Search for the cell housing the specified text and yield its (x, y) center coordinate. 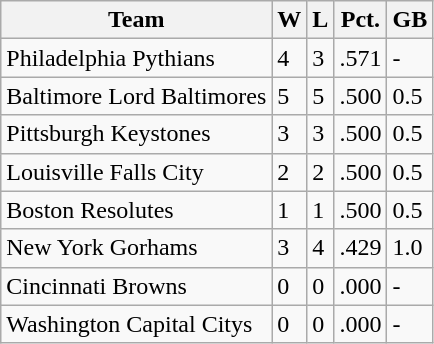
New York Gorhams (136, 248)
Cincinnati Browns (136, 286)
Philadelphia Pythians (136, 58)
Pittsburgh Keystones (136, 134)
.571 (360, 58)
Baltimore Lord Baltimores (136, 96)
Washington Capital Citys (136, 324)
Team (136, 20)
Louisville Falls City (136, 172)
1.0 (410, 248)
L (320, 20)
.429 (360, 248)
W (290, 20)
Pct. (360, 20)
GB (410, 20)
Boston Resolutes (136, 210)
